Return the (x, y) coordinate for the center point of the cell that contains the specified text.  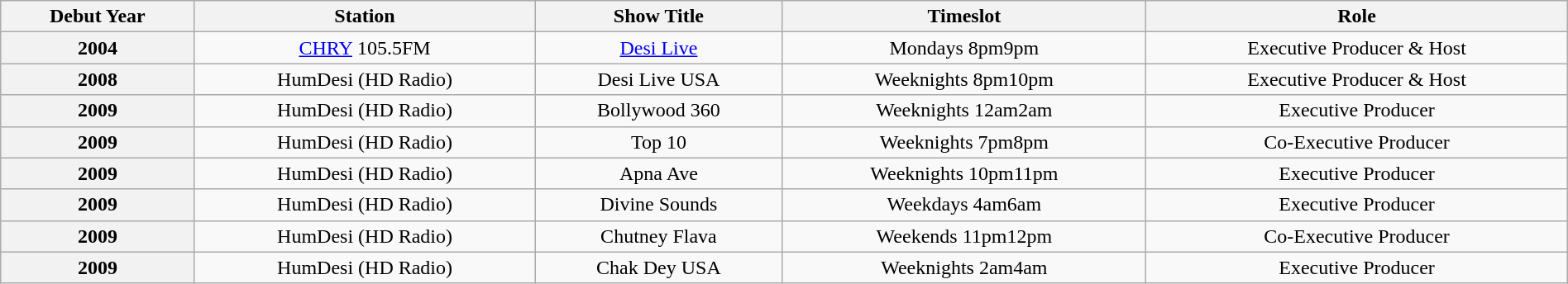
Desi Live USA (658, 79)
Weekends 11pm12pm (964, 236)
2008 (98, 79)
Apna Ave (658, 173)
Chutney Flava (658, 236)
Weeknights 12am2am (964, 111)
Bollywood 360 (658, 111)
Debut Year (98, 17)
Divine Sounds (658, 205)
Weeknights 8pm10pm (964, 79)
Mondays 8pm9pm (964, 48)
Timeslot (964, 17)
Show Title (658, 17)
Role (1356, 17)
Weeknights 10pm11pm (964, 173)
Weekdays 4am6am (964, 205)
Chak Dey USA (658, 267)
Top 10 (658, 142)
CHRY 105.5FM (365, 48)
2004 (98, 48)
Weeknights 2am4am (964, 267)
Station (365, 17)
Weeknights 7pm8pm (964, 142)
Desi Live (658, 48)
